Return the (X, Y) coordinate for the center point of the cell that contains the specified text.  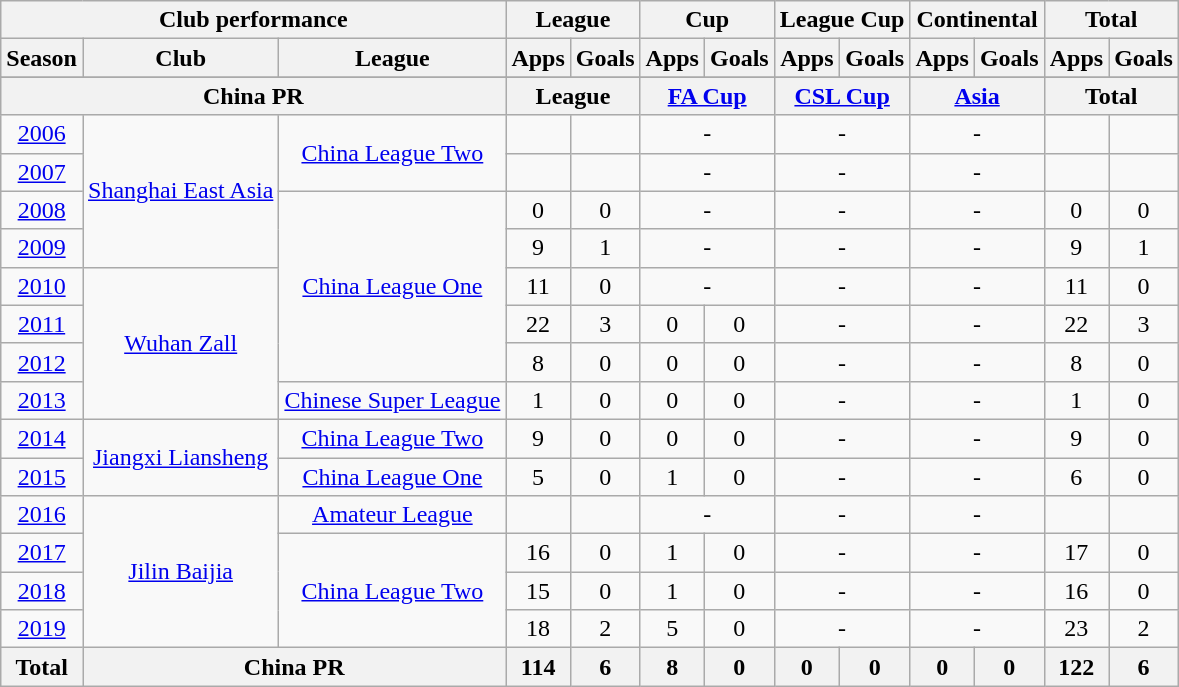
2008 (42, 210)
Club (180, 58)
Chinese Super League (392, 400)
Continental (977, 20)
114 (538, 667)
2017 (42, 553)
2007 (42, 172)
2012 (42, 362)
2006 (42, 134)
Cup (707, 20)
2016 (42, 515)
17 (1076, 553)
2010 (42, 286)
122 (1076, 667)
FA Cup (707, 96)
Amateur League (392, 515)
23 (1076, 629)
2009 (42, 248)
Asia (977, 96)
2019 (42, 629)
Jiangxi Liansheng (180, 457)
Shanghai East Asia (180, 191)
Club performance (254, 20)
15 (538, 591)
2014 (42, 438)
2011 (42, 324)
CSL Cup (842, 96)
2018 (42, 591)
2015 (42, 477)
League Cup (842, 20)
Season (42, 58)
2013 (42, 400)
Jilin Baijia (180, 572)
Wuhan Zall (180, 343)
18 (538, 629)
